Provide the (x, y) coordinate of the cell's center where the given text is located.  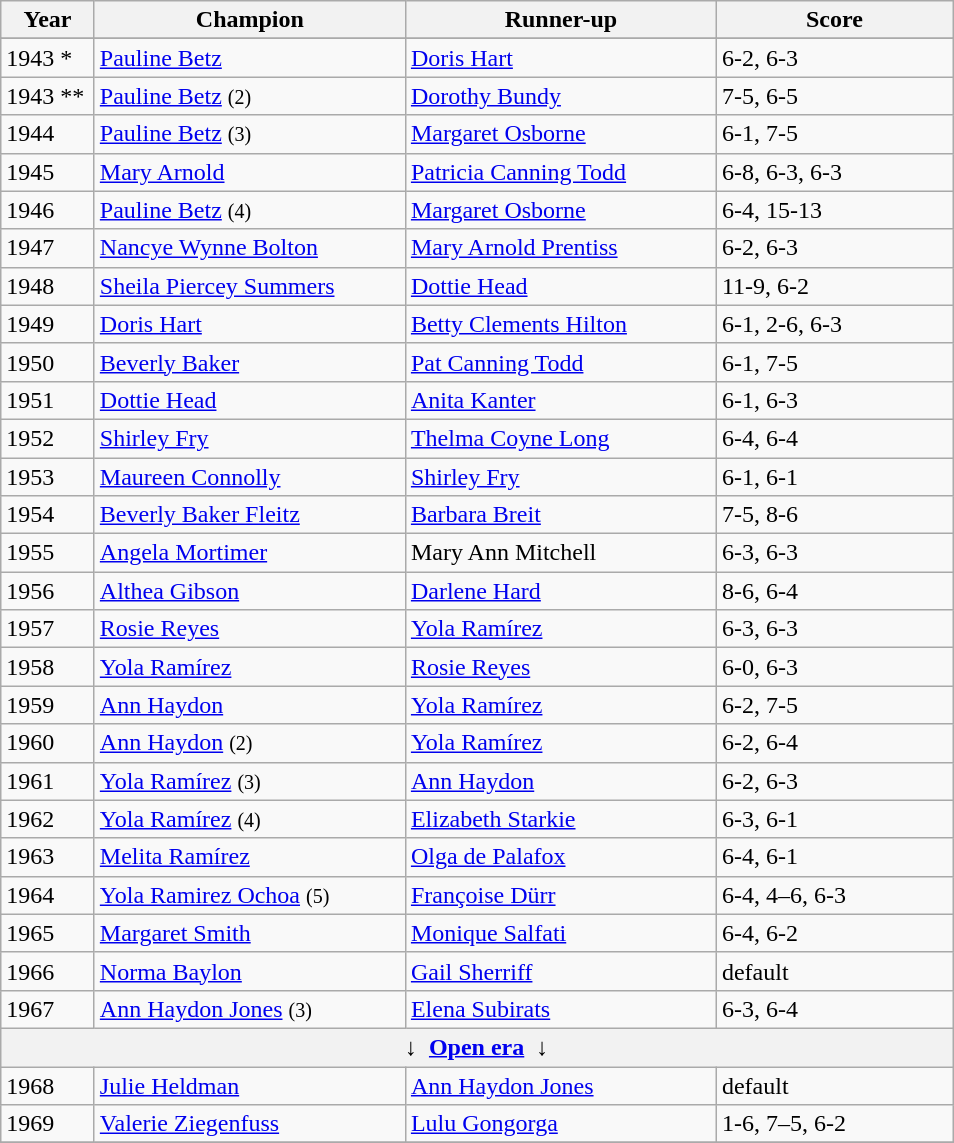
Mary Ann Mitchell (560, 553)
1968 (48, 1085)
1952 (48, 438)
6-2, 7-5 (834, 705)
6-3, 6-1 (834, 819)
Champion (250, 20)
1950 (48, 362)
11-9, 6-2 (834, 286)
8-6, 6-4 (834, 591)
1969 (48, 1124)
1965 (48, 933)
1944 (48, 134)
6-0, 6-3 (834, 667)
6-4, 4–6, 6-3 (834, 895)
Yola Ramirez Ochoa (5) (250, 895)
Nancye Wynne Bolton (250, 248)
Gail Sherriff (560, 971)
Maureen Connolly (250, 477)
Althea Gibson (250, 591)
Mary Arnold Prentiss (560, 248)
Yola Ramírez (3) (250, 781)
1960 (48, 743)
Pauline Betz (3) (250, 134)
1953 (48, 477)
Darlene Hard (560, 591)
Beverly Baker Fleitz (250, 515)
Valerie Ziegenfuss (250, 1124)
Elizabeth Starkie (560, 819)
Margaret Smith (250, 933)
6-4, 6-1 (834, 857)
1-6, 7–5, 6-2 (834, 1124)
Ann Haydon Jones (560, 1085)
Thelma Coyne Long (560, 438)
1967 (48, 1009)
Yola Ramírez (4) (250, 819)
1962 (48, 819)
Ann Haydon (2) (250, 743)
Elena Subirats (560, 1009)
Pauline Betz (2) (250, 96)
6-2, 6-4 (834, 743)
Barbara Breit (560, 515)
6-4, 15-13 (834, 210)
6-1, 6-3 (834, 400)
Angela Mortimer (250, 553)
1956 (48, 591)
Ann Haydon Jones (3) (250, 1009)
1961 (48, 781)
1943 ** (48, 96)
7-5, 6-5 (834, 96)
Lulu Gongorga (560, 1124)
1946 (48, 210)
Sheila Piercey Summers (250, 286)
6-4, 6-4 (834, 438)
6-1, 6-1 (834, 477)
Pauline Betz (250, 58)
1957 (48, 629)
Beverly Baker (250, 362)
1951 (48, 400)
1955 (48, 553)
1948 (48, 286)
Pauline Betz (4) (250, 210)
↓ Open era ↓ (477, 1047)
1947 (48, 248)
1964 (48, 895)
Score (834, 20)
Anita Kanter (560, 400)
6-4, 6-2 (834, 933)
Year (48, 20)
Pat Canning Todd (560, 362)
6-1, 2-6, 6-3 (834, 324)
Mary Arnold (250, 172)
6-3, 6-4 (834, 1009)
1954 (48, 515)
1949 (48, 324)
Dorothy Bundy (560, 96)
Françoise Dürr (560, 895)
7-5, 8-6 (834, 515)
Julie Heldman (250, 1085)
1963 (48, 857)
1959 (48, 705)
1958 (48, 667)
1943 * (48, 58)
1945 (48, 172)
Betty Clements Hilton (560, 324)
Olga de Palafox (560, 857)
Monique Salfati (560, 933)
Norma Baylon (250, 971)
1966 (48, 971)
Melita Ramírez (250, 857)
Runner-up (560, 20)
6-8, 6-3, 6-3 (834, 172)
Patricia Canning Todd (560, 172)
